Capture the cell that displays the provided text and extract its (X, Y) central coordinate. 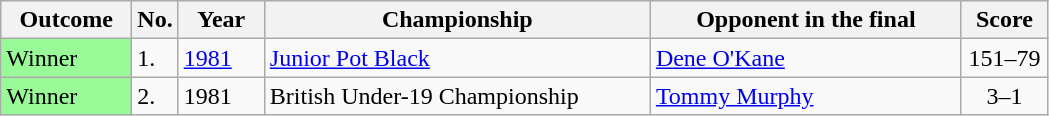
Dene O'Kane (806, 58)
Score (1004, 20)
British Under-19 Championship (457, 96)
Junior Pot Black (457, 58)
151–79 (1004, 58)
Outcome (66, 20)
Year (221, 20)
Opponent in the final (806, 20)
Tommy Murphy (806, 96)
2. (155, 96)
1. (155, 58)
3–1 (1004, 96)
Championship (457, 20)
No. (155, 20)
